Determine the (x, y) coordinate at the center of the cell enclosing the given text.  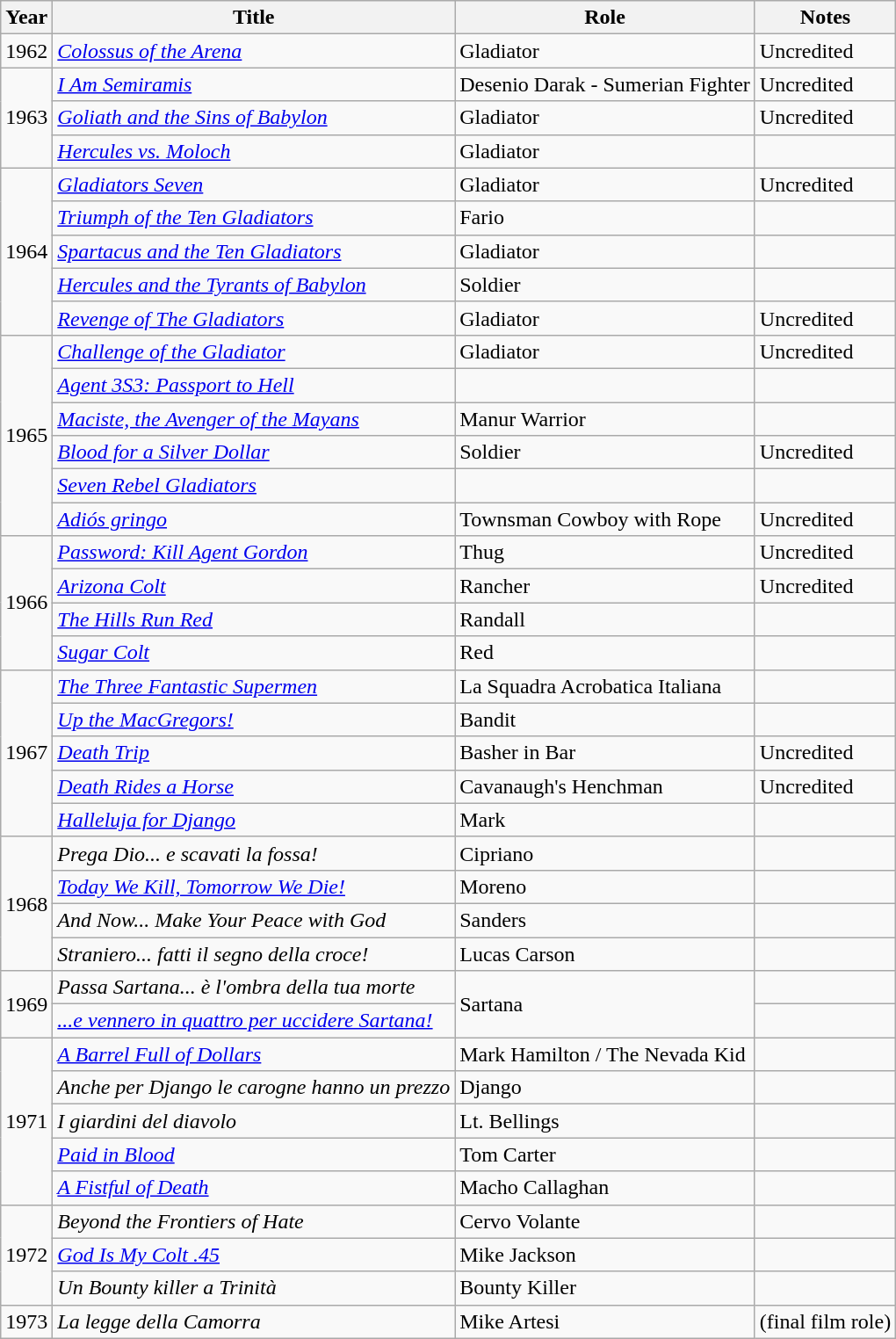
1972 (26, 1255)
Cervo Volante (605, 1221)
Notes (825, 18)
Maciste, the Avenger of the Mayans (254, 419)
Basher in Bar (605, 753)
Bandit (605, 720)
Bounty Killer (605, 1288)
Cavanaugh's Henchman (605, 786)
Sanders (605, 920)
La legge della Camorra (254, 1321)
Macho Callaghan (605, 1188)
Beyond the Frontiers of Hate (254, 1221)
Spartacus and the Ten Gladiators (254, 251)
1967 (26, 753)
Password: Kill Agent Gordon (254, 553)
Django (605, 1088)
And Now... Make Your Peace with God (254, 920)
Year (26, 18)
1965 (26, 435)
Sugar Colt (254, 653)
Up the MacGregors! (254, 720)
A Fistful of Death (254, 1188)
Hercules vs. Moloch (254, 151)
Role (605, 18)
Mark Hamilton / The Nevada Kid (605, 1054)
(final film role) (825, 1321)
Passa Sartana... è l'ombra della tua morte (254, 988)
God Is My Colt .45 (254, 1255)
Mike Artesi (605, 1321)
Tom Carter (605, 1154)
Death Trip (254, 753)
Halleluja for Django (254, 820)
Seven Rebel Gladiators (254, 486)
Agent 3S3: Passport to Hell (254, 385)
Un Bounty killer a Trinità (254, 1288)
1963 (26, 118)
I Am Semiramis (254, 84)
1973 (26, 1321)
Desenio Darak - Sumerian Fighter (605, 84)
1962 (26, 51)
Mark (605, 820)
Manur Warrior (605, 419)
Cipriano (605, 853)
Goliath and the Sins of Babylon (254, 118)
Today We Kill, Tomorrow We Die! (254, 887)
Gladiators Seven (254, 185)
Sartana (605, 1004)
Rancher (605, 586)
Mike Jackson (605, 1255)
Lt. Bellings (605, 1121)
Arizona Colt (254, 586)
...e vennero in quattro per uccidere Sartana! (254, 1021)
Thug (605, 553)
Lucas Carson (605, 953)
I giardini del diavolo (254, 1121)
Colossus of the Arena (254, 51)
Death Rides a Horse (254, 786)
The Hills Run Red (254, 619)
Straniero... fatti il segno della croce! (254, 953)
Randall (605, 619)
Title (254, 18)
1971 (26, 1121)
The Three Fantastic Supermen (254, 686)
Moreno (605, 887)
Triumph of the Ten Gladiators (254, 218)
1969 (26, 1004)
Anche per Django le carogne hanno un prezzo (254, 1088)
Fario (605, 218)
A Barrel Full of Dollars (254, 1054)
Challenge of the Gladiator (254, 351)
1964 (26, 251)
Paid in Blood (254, 1154)
La Squadra Acrobatica Italiana (605, 686)
1966 (26, 603)
Revenge of The Gladiators (254, 318)
Townsman Cowboy with Rope (605, 519)
1968 (26, 903)
Red (605, 653)
Prega Dio... e scavati la fossa! (254, 853)
Hercules and the Tyrants of Babylon (254, 285)
Blood for a Silver Dollar (254, 452)
Adiós gringo (254, 519)
